Locate the cell with the specified text and output its (x, y) center coordinate. 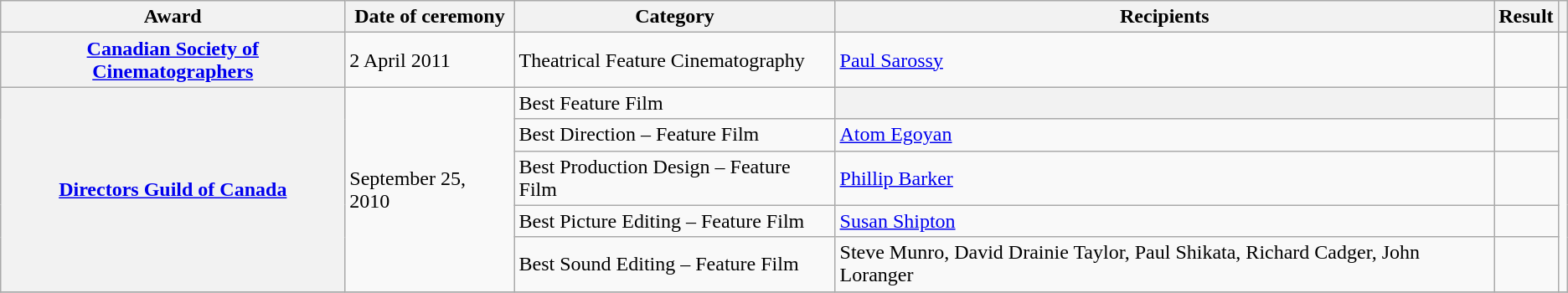
Best Picture Editing – Feature Film (675, 221)
Steve Munro, David Drainie Taylor, Paul Shikata, Richard Cadger, John Loranger (1164, 265)
Recipients (1164, 17)
Date of ceremony (430, 17)
Result (1526, 17)
Phillip Barker (1164, 177)
Best Production Design – Feature Film (675, 177)
Paul Sarossy (1164, 60)
Best Direction – Feature Film (675, 135)
Canadian Society of Cinematographers (173, 60)
Susan Shipton (1164, 221)
Award (173, 17)
Best Feature Film (675, 103)
September 25, 2010 (430, 189)
Best Sound Editing – Feature Film (675, 265)
Directors Guild of Canada (173, 189)
Category (675, 17)
Atom Egoyan (1164, 135)
2 April 2011 (430, 60)
Theatrical Feature Cinematography (675, 60)
